Return (x, y) of the center of cell containing provided text 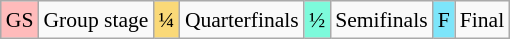
F (444, 20)
Quarterfinals (242, 20)
½ (317, 20)
Group stage (96, 20)
Semifinals (381, 20)
¼ (166, 20)
Final (482, 20)
GS (20, 20)
